From the cell containing the given text, extract its center point as [X, Y] coordinate. 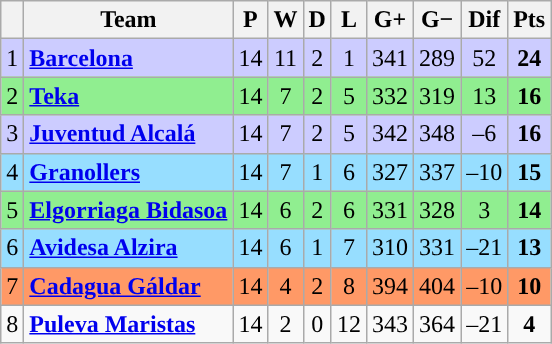
Cadagua Gáldar [128, 286]
394 [390, 286]
11 [286, 58]
Dif [484, 20]
342 [390, 134]
319 [438, 96]
Pts [530, 20]
L [348, 20]
404 [438, 286]
289 [438, 58]
0 [317, 324]
327 [390, 172]
310 [390, 248]
15 [530, 172]
52 [484, 58]
W [286, 20]
332 [390, 96]
337 [438, 172]
12 [348, 324]
Barcelona [128, 58]
Avidesa Alzira [128, 248]
Elgorriaga Bidasoa [128, 210]
24 [530, 58]
Team [128, 20]
343 [390, 324]
348 [438, 134]
Puleva Maristas [128, 324]
G− [438, 20]
P [250, 20]
Juventud Alcalá [128, 134]
–6 [484, 134]
D [317, 20]
G+ [390, 20]
10 [530, 286]
341 [390, 58]
364 [438, 324]
Granollers [128, 172]
Teka [128, 96]
328 [438, 210]
